Detect which cell encompasses the target text, then output its (x, y) center coordinate. 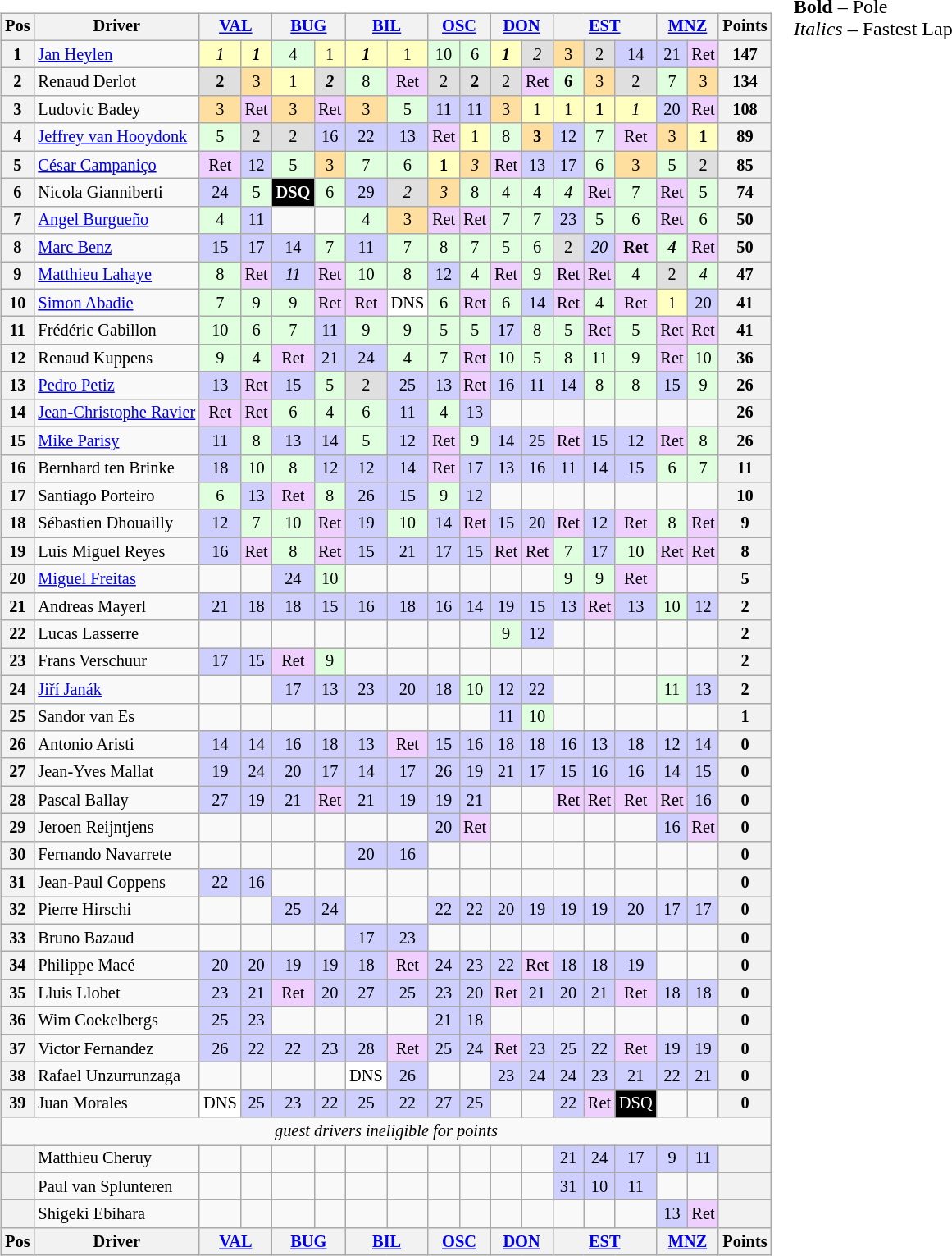
Shigeki Ebihara (116, 1214)
Jeffrey van Hooydonk (116, 137)
Andreas Mayerl (116, 606)
37 (17, 1048)
147 (745, 54)
Jan Heylen (116, 54)
32 (17, 911)
47 (745, 276)
74 (745, 193)
Sandor van Es (116, 717)
Santiago Porteiro (116, 496)
85 (745, 165)
Rafael Unzurrunzaga (116, 1076)
Bruno Bazaud (116, 938)
César Campaniço (116, 165)
134 (745, 82)
Jeroen Reijntjens (116, 828)
Angel Burgueño (116, 220)
Jean-Yves Mallat (116, 772)
Miguel Freitas (116, 579)
Frédéric Gabillon (116, 331)
Nicola Gianniberti (116, 193)
Sébastien Dhouailly (116, 523)
Antonio Aristi (116, 745)
Pedro Petiz (116, 386)
38 (17, 1076)
Victor Fernandez (116, 1048)
Philippe Macé (116, 966)
Paul van Splunteren (116, 1186)
Jiří Janák (116, 689)
Lucas Lasserre (116, 634)
39 (17, 1103)
33 (17, 938)
Wim Coekelbergs (116, 1021)
Fernando Navarrete (116, 855)
Renaud Derlot (116, 82)
Luis Miguel Reyes (116, 551)
Lluis Llobet (116, 993)
Juan Morales (116, 1103)
Matthieu Lahaye (116, 276)
Pierre Hirschi (116, 911)
Mike Parisy (116, 441)
Pascal Ballay (116, 800)
Frans Verschuur (116, 662)
89 (745, 137)
Ludovic Badey (116, 110)
Jean-Paul Coppens (116, 883)
Renaud Kuppens (116, 359)
108 (745, 110)
34 (17, 966)
35 (17, 993)
30 (17, 855)
guest drivers ineligible for points (385, 1131)
Matthieu Cheruy (116, 1159)
Bernhard ten Brinke (116, 468)
Jean-Christophe Ravier (116, 413)
Simon Abadie (116, 303)
Marc Benz (116, 248)
